Capture the cell that displays the provided text and extract its [x, y] central coordinate. 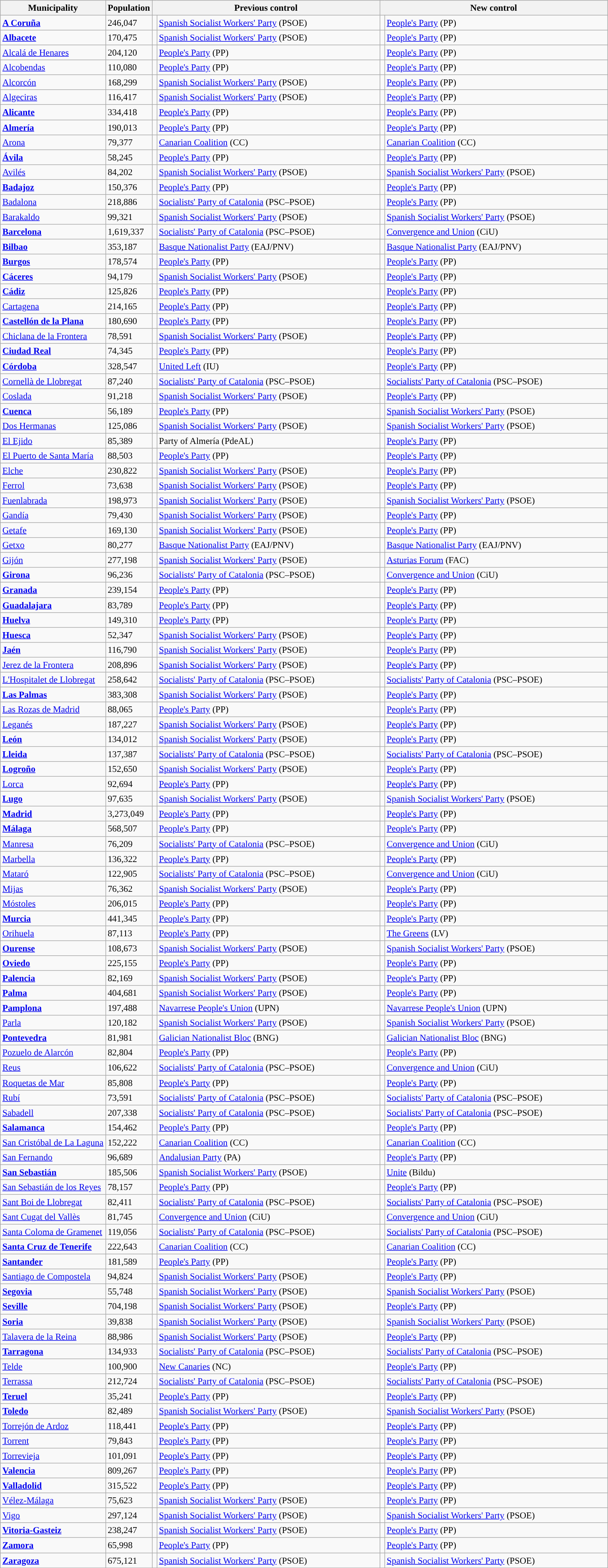
Party of Almería (PdeAL) [269, 441]
Oviedo [53, 963]
Jaén [53, 650]
328,547 [129, 366]
Huelva [53, 620]
239,154 [129, 590]
568,507 [129, 829]
218,886 [129, 202]
88,503 [129, 456]
Alcorcón [53, 83]
Guadalajara [53, 605]
91,218 [129, 396]
1,619,337 [129, 232]
El Ejido [53, 441]
106,622 [129, 1068]
230,822 [129, 471]
76,362 [129, 889]
Albacete [53, 38]
52,347 [129, 635]
Lugo [53, 799]
214,165 [129, 307]
Palma [53, 993]
84,202 [129, 172]
Arona [53, 142]
181,589 [129, 1262]
353,187 [129, 247]
108,673 [129, 948]
88,065 [129, 710]
Marbella [53, 859]
Municipality [53, 8]
187,227 [129, 724]
Teruel [53, 1396]
65,998 [129, 1545]
122,905 [129, 874]
Vigo [53, 1516]
78,157 [129, 1187]
Elche [53, 471]
Torrevieja [53, 1456]
Bilbao [53, 247]
Coslada [53, 396]
Soria [53, 1321]
San Sebastián [53, 1172]
Torrejón de Ardoz [53, 1426]
85,808 [129, 1083]
Segovia [53, 1292]
87,240 [129, 381]
Alicante [53, 112]
208,896 [129, 665]
169,130 [129, 530]
L'Hospitalet de Llobregat [53, 680]
207,338 [129, 1113]
Pontevedra [53, 1038]
Gandía [53, 515]
Manresa [53, 844]
73,638 [129, 486]
87,113 [129, 933]
Ourense [53, 948]
222,643 [129, 1247]
Móstoles [53, 904]
3,273,049 [129, 814]
96,689 [129, 1157]
204,120 [129, 53]
Ávila [53, 157]
79,377 [129, 142]
Reus [53, 1068]
The Greens (LV) [496, 933]
297,124 [129, 1516]
277,198 [129, 560]
110,080 [129, 68]
Castellón de la Plana [53, 321]
Huesca [53, 635]
Previous control [266, 8]
Santa Cruz de Tenerife [53, 1247]
Mataró [53, 874]
Lleida [53, 754]
180,690 [129, 321]
El Puerto de Santa María [53, 456]
Madrid [53, 814]
Unite (Bildu) [496, 1172]
94,824 [129, 1277]
Terrassa [53, 1381]
Almería [53, 127]
809,267 [129, 1471]
82,489 [129, 1411]
119,056 [129, 1232]
Córdoba [53, 366]
116,417 [129, 97]
Getafe [53, 530]
79,430 [129, 515]
United Left (IU) [269, 366]
San Sebastián de los Reyes [53, 1187]
55,748 [129, 1292]
Granada [53, 590]
82,804 [129, 1053]
58,245 [129, 157]
Málaga [53, 829]
136,322 [129, 859]
150,376 [129, 187]
315,522 [129, 1486]
170,475 [129, 38]
334,418 [129, 112]
56,189 [129, 411]
San Cristóbal de La Laguna [53, 1142]
Girona [53, 575]
Population [129, 8]
198,973 [129, 501]
74,345 [129, 351]
Barakaldo [53, 217]
Andalusian Party (PA) [269, 1157]
137,387 [129, 754]
35,241 [129, 1396]
New Canaries (NC) [269, 1366]
441,345 [129, 918]
73,591 [129, 1097]
168,299 [129, 83]
Cádiz [53, 291]
88,986 [129, 1337]
78,591 [129, 336]
185,506 [129, 1172]
96,236 [129, 575]
Avilés [53, 172]
225,155 [129, 963]
81,745 [129, 1217]
Cáceres [53, 277]
83,789 [129, 605]
154,462 [129, 1127]
125,086 [129, 426]
79,843 [129, 1441]
Parla [53, 1023]
85,389 [129, 441]
100,900 [129, 1366]
82,411 [129, 1202]
704,198 [129, 1307]
99,321 [129, 217]
Zaragoza [53, 1560]
Chiclana de la Frontera [53, 336]
Asturias Forum (FAC) [496, 560]
Algeciras [53, 97]
190,013 [129, 127]
383,308 [129, 694]
Seville [53, 1307]
120,182 [129, 1023]
94,179 [129, 277]
178,574 [129, 262]
92,694 [129, 784]
Badajoz [53, 187]
San Fernando [53, 1157]
Vélez-Málaga [53, 1500]
Ciudad Real [53, 351]
82,169 [129, 978]
Badalona [53, 202]
Rubí [53, 1097]
246,047 [129, 23]
Talavera de la Reina [53, 1337]
Santa Coloma de Gramenet [53, 1232]
Dos Hermanas [53, 426]
New control [494, 8]
Valencia [53, 1471]
238,247 [129, 1531]
75,623 [129, 1500]
Salamanca [53, 1127]
Las Palmas [53, 694]
Leganés [53, 724]
Pozuelo de Alarcón [53, 1053]
Burgos [53, 262]
101,091 [129, 1456]
125,826 [129, 291]
A Coruña [53, 23]
675,121 [129, 1560]
Pamplona [53, 1008]
Zamora [53, 1545]
Sant Cugat del Vallès [53, 1217]
Lorca [53, 784]
Sant Boi de Llobregat [53, 1202]
Santiago de Compostela [53, 1277]
Mijas [53, 889]
Cornellà de Llobregat [53, 381]
Santander [53, 1262]
116,790 [129, 650]
149,310 [129, 620]
Las Rozas de Madrid [53, 710]
134,933 [129, 1351]
Telde [53, 1366]
Orihuela [53, 933]
Roquetas de Mar [53, 1083]
Logroño [53, 769]
152,222 [129, 1142]
Toledo [53, 1411]
Murcia [53, 918]
134,012 [129, 739]
León [53, 739]
Alcalá de Henares [53, 53]
76,209 [129, 844]
152,650 [129, 769]
Vitoria-Gasteiz [53, 1531]
212,724 [129, 1381]
118,441 [129, 1426]
97,635 [129, 799]
Getxo [53, 545]
Sabadell [53, 1113]
206,015 [129, 904]
Valladolid [53, 1486]
39,838 [129, 1321]
Barcelona [53, 232]
Torrent [53, 1441]
Fuenlabrada [53, 501]
Tarragona [53, 1351]
80,277 [129, 545]
Cartagena [53, 307]
197,488 [129, 1008]
404,681 [129, 993]
81,981 [129, 1038]
258,642 [129, 680]
Gijón [53, 560]
Ferrol [53, 486]
Cuenca [53, 411]
Alcobendas [53, 68]
Palencia [53, 978]
Jerez de la Frontera [53, 665]
